Provide the [X, Y] coordinate of the cell's center where the given text is located.  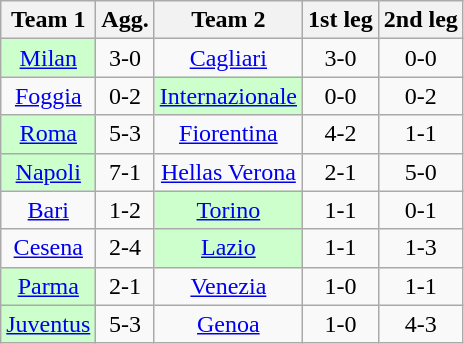
1-2 [125, 210]
Lazio [228, 248]
Team 1 [48, 20]
Team 2 [228, 20]
Torino [228, 210]
Hellas Verona [228, 172]
Foggia [48, 96]
Internazionale [228, 96]
2-4 [125, 248]
7-1 [125, 172]
Juventus [48, 324]
Venezia [228, 286]
1-3 [420, 248]
Agg. [125, 20]
Milan [48, 58]
Cesena [48, 248]
4-3 [420, 324]
4-2 [341, 134]
1st leg [341, 20]
Roma [48, 134]
Cagliari [228, 58]
5-0 [420, 172]
0-1 [420, 210]
Fiorentina [228, 134]
Bari [48, 210]
Parma [48, 286]
Napoli [48, 172]
Genoa [228, 324]
2nd leg [420, 20]
